Capture the cell that displays the provided text and extract its (x, y) central coordinate. 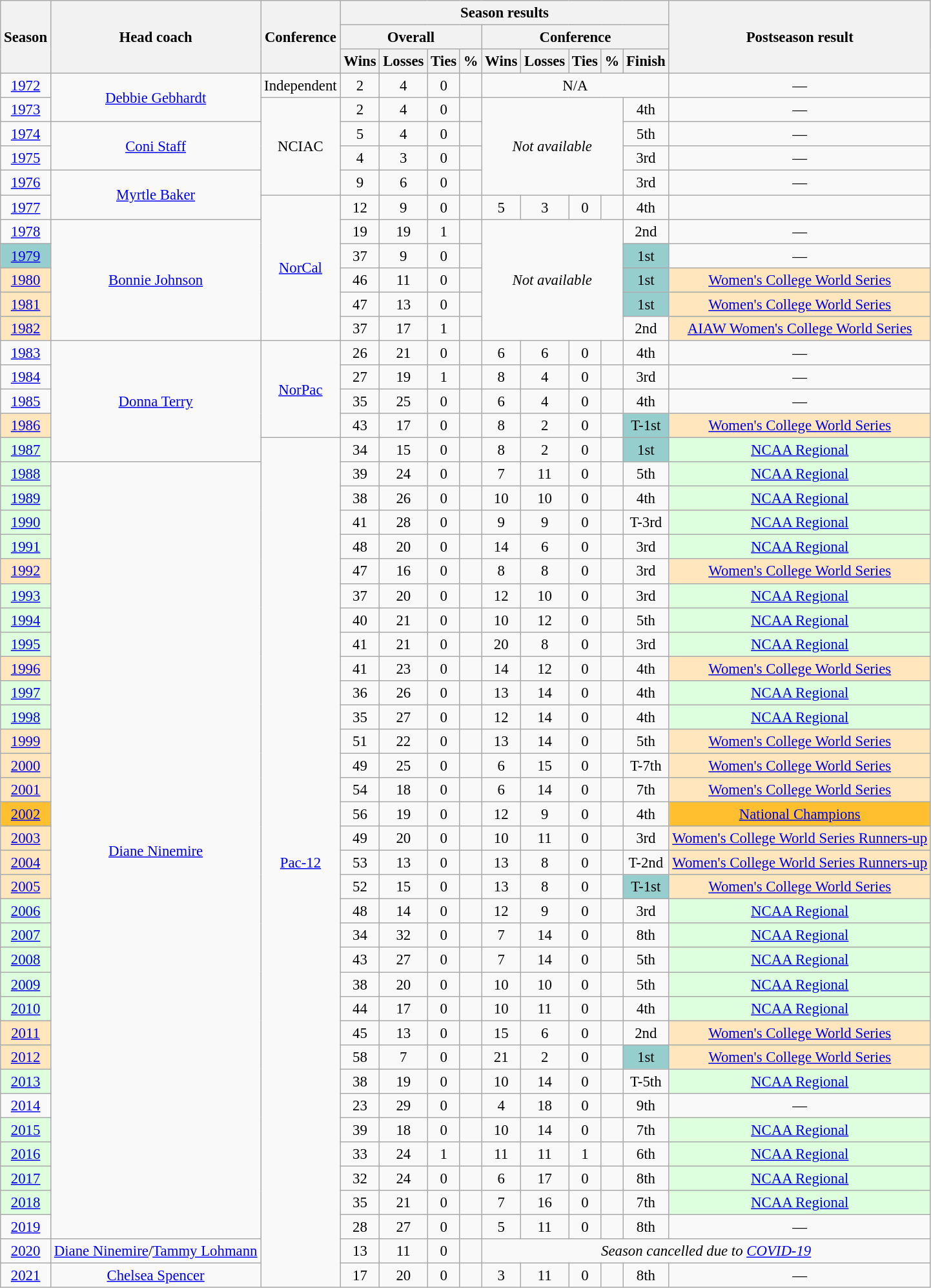
9th (646, 1106)
58 (360, 1057)
2017 (26, 1178)
Diane Ninemire/Tammy Lohmann (155, 1251)
Pac-12 (301, 863)
NorPac (301, 389)
2016 (26, 1154)
1992 (26, 572)
2019 (26, 1227)
1984 (26, 377)
Season cancelled due to COVID-19 (706, 1251)
33 (360, 1154)
56 (360, 815)
2021 (26, 1276)
2014 (26, 1106)
Coni Staff (155, 146)
NorCal (301, 268)
29 (404, 1106)
1985 (26, 401)
1997 (26, 693)
NCIAC (301, 146)
1975 (26, 158)
36 (360, 693)
45 (360, 1033)
Debbie Gebhardt (155, 98)
Finish (646, 61)
1974 (26, 134)
2006 (26, 911)
1987 (26, 450)
Donna Terry (155, 401)
Chelsea Spencer (155, 1276)
2011 (26, 1033)
1976 (26, 183)
2018 (26, 1203)
46 (360, 280)
1993 (26, 596)
Diane Ninemire (155, 850)
2009 (26, 984)
AIAW Women's College World Series (799, 329)
Season results (505, 13)
1980 (26, 280)
2008 (26, 960)
2005 (26, 887)
1998 (26, 717)
53 (360, 863)
Overall (411, 37)
2013 (26, 1081)
22 (404, 742)
2015 (26, 1130)
1973 (26, 110)
1982 (26, 329)
1995 (26, 644)
2000 (26, 765)
1989 (26, 499)
Season (26, 37)
Head coach (155, 37)
Postseason result (799, 37)
2010 (26, 1008)
1981 (26, 304)
1983 (26, 353)
N/A (575, 86)
1999 (26, 742)
1977 (26, 207)
2001 (26, 790)
1991 (26, 547)
1988 (26, 474)
6th (646, 1154)
T-3rd (646, 523)
1996 (26, 669)
1990 (26, 523)
40 (360, 620)
52 (360, 887)
1986 (26, 426)
2002 (26, 815)
2012 (26, 1057)
Independent (301, 86)
2007 (26, 936)
1978 (26, 231)
T-2nd (646, 863)
2004 (26, 863)
Bonnie Johnson (155, 280)
2003 (26, 838)
National Champions (799, 815)
1994 (26, 620)
54 (360, 790)
51 (360, 742)
44 (360, 1008)
1972 (26, 86)
T-7th (646, 765)
T-5th (646, 1081)
Myrtle Baker (155, 195)
1979 (26, 256)
2020 (26, 1251)
